Determine the (X, Y) coordinate at the center of the cell enclosing the given text.  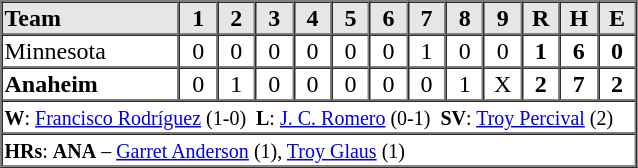
Minnesota (91, 50)
8 (465, 18)
HRs: ANA – Garret Anderson (1), Troy Glaus (1) (319, 150)
4 (312, 18)
Anaheim (91, 84)
5 (350, 18)
X (503, 84)
3 (274, 18)
Team (91, 18)
H (579, 18)
9 (503, 18)
E (617, 18)
R (541, 18)
W: Francisco Rodríguez (1-0) L: J. C. Romero (0-1) SV: Troy Percival (2) (319, 116)
